Extract the (X, Y) coordinate from the center of the cell holding the provided text.  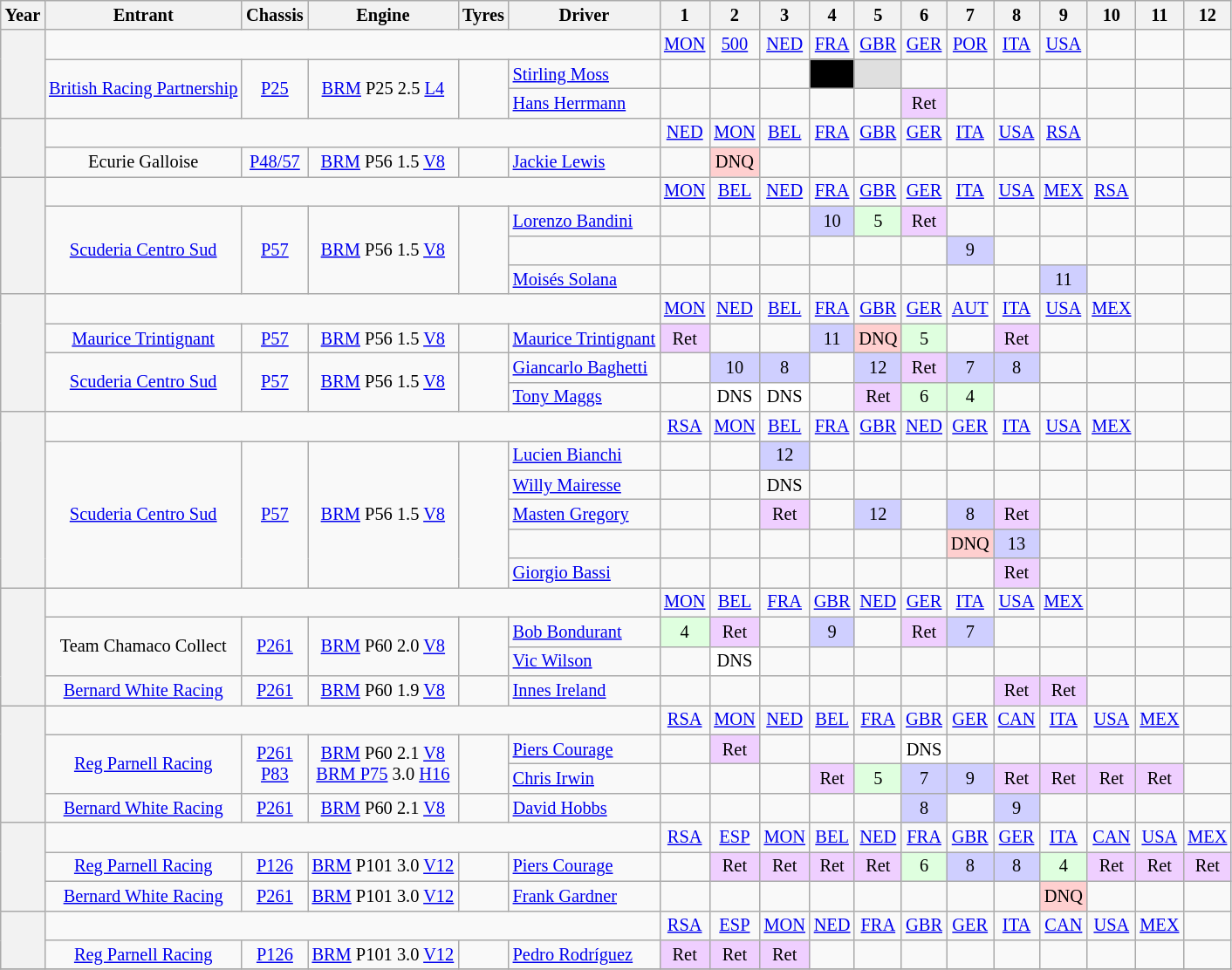
500 (735, 44)
David Hobbs (585, 808)
Lucien Bianchi (585, 455)
POR (970, 44)
BRM P60 1.9 V8 (383, 690)
P261P83 (274, 764)
BRM P60 2.1 V8 (383, 808)
Engine (383, 15)
Driver (585, 15)
P25 (274, 89)
Stirling Moss (585, 74)
Moisés Solana (585, 279)
3 (785, 15)
Vic Wilson (585, 661)
1 (684, 15)
Giancarlo Baghetti (585, 367)
Team Chamaco Collect (143, 646)
Masten Gregory (585, 514)
2 (735, 15)
BRM P25 2.5 L4 (383, 89)
Bob Bondurant (585, 632)
Chris Irwin (585, 778)
Jackie Lewis (585, 162)
BRM P60 2.0 V8 (383, 646)
Innes Ireland (585, 690)
AUT (970, 309)
British Racing Partnership (143, 89)
Chassis (274, 15)
Hans Herrmann (585, 103)
Ecurie Galloise (143, 162)
13 (1017, 543)
Tony Maggs (585, 397)
Entrant (143, 15)
Tyres (483, 15)
Year (23, 15)
Giorgio Bassi (585, 573)
P48/57 (274, 162)
Willy Mairesse (585, 485)
Pedro Rodríguez (585, 954)
Frank Gardner (585, 896)
Lorenzo Bandini (585, 221)
BRM P60 2.1 V8 BRM P75 3.0 H16 (383, 764)
